Provide the (x, y) coordinate of the cell's center where the given text is located.  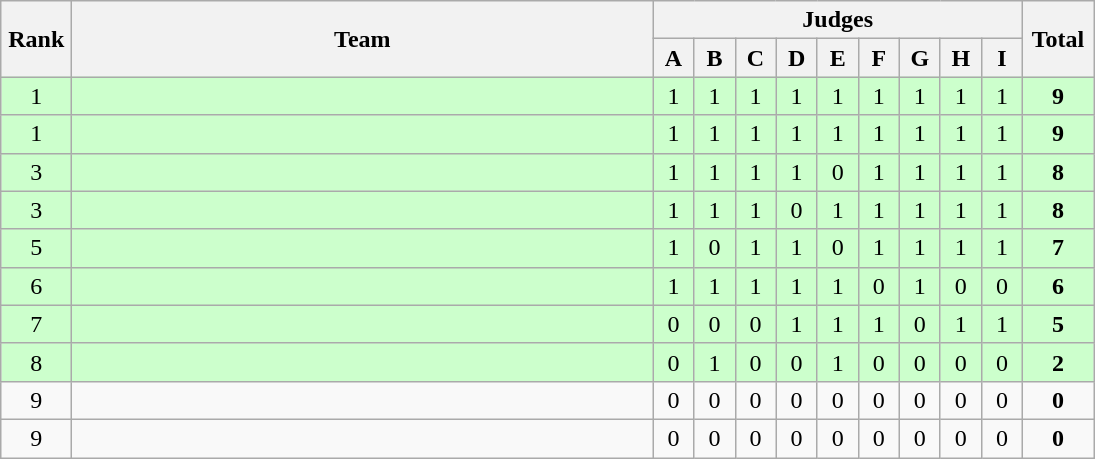
Rank (36, 39)
G (920, 58)
E (838, 58)
2 (1058, 362)
H (960, 58)
F (878, 58)
I (1002, 58)
B (714, 58)
A (674, 58)
C (756, 58)
Total (1058, 39)
D (796, 58)
Judges (838, 20)
Team (362, 39)
